Capture the cell that displays the provided text and extract its [x, y] central coordinate. 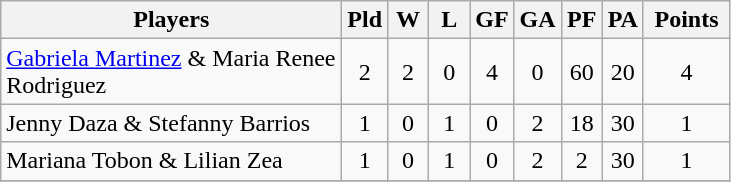
W [408, 20]
L [450, 20]
Mariana Tobon & Lilian Zea [172, 161]
20 [622, 72]
PF [582, 20]
GA [538, 20]
GF [492, 20]
Gabriela Martinez & Maria Renee Rodriguez [172, 72]
PA [622, 20]
Players [172, 20]
Points [686, 20]
Pld [365, 20]
18 [582, 123]
Jenny Daza & Stefanny Barrios [172, 123]
60 [582, 72]
